Scan for the cell matching the given text and deliver its [X, Y] coordinate at center. 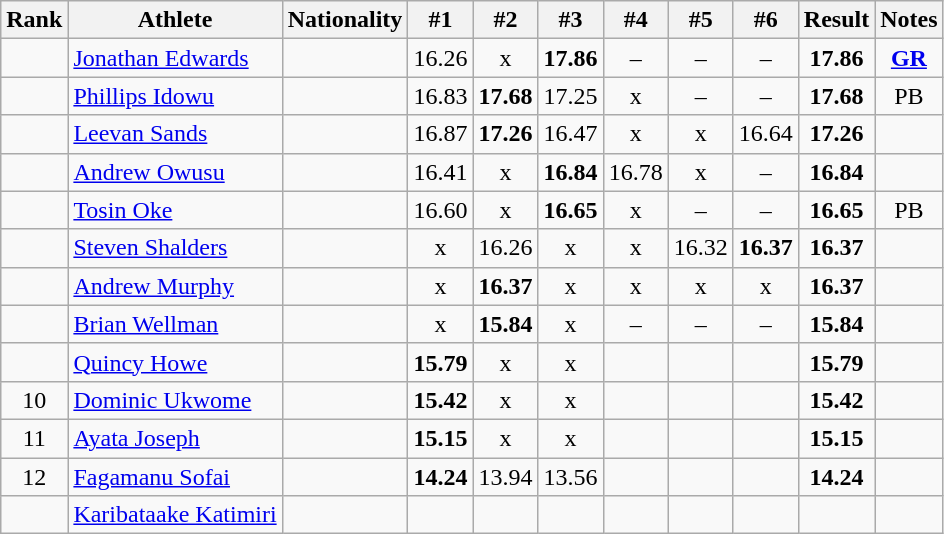
Nationality [345, 20]
Result [836, 20]
13.56 [570, 477]
16.83 [440, 96]
#1 [440, 20]
Notes [909, 20]
Leevan Sands [175, 134]
16.78 [636, 172]
Dominic Ukwome [175, 400]
Steven Shalders [175, 248]
16.87 [440, 134]
GR [909, 58]
#5 [700, 20]
Brian Wellman [175, 324]
16.60 [440, 210]
11 [34, 438]
#3 [570, 20]
13.94 [506, 477]
16.47 [570, 134]
#6 [766, 20]
Andrew Murphy [175, 286]
Rank [34, 20]
Phillips Idowu [175, 96]
17.25 [570, 96]
16.64 [766, 134]
16.32 [700, 248]
Ayata Joseph [175, 438]
Karibataake Katimiri [175, 515]
Quincy Howe [175, 362]
Fagamanu Sofai [175, 477]
#4 [636, 20]
Tosin Oke [175, 210]
Athlete [175, 20]
Jonathan Edwards [175, 58]
10 [34, 400]
#2 [506, 20]
16.41 [440, 172]
12 [34, 477]
Andrew Owusu [175, 172]
